Return the (X, Y) coordinate for the center point of the cell that contains the specified text.  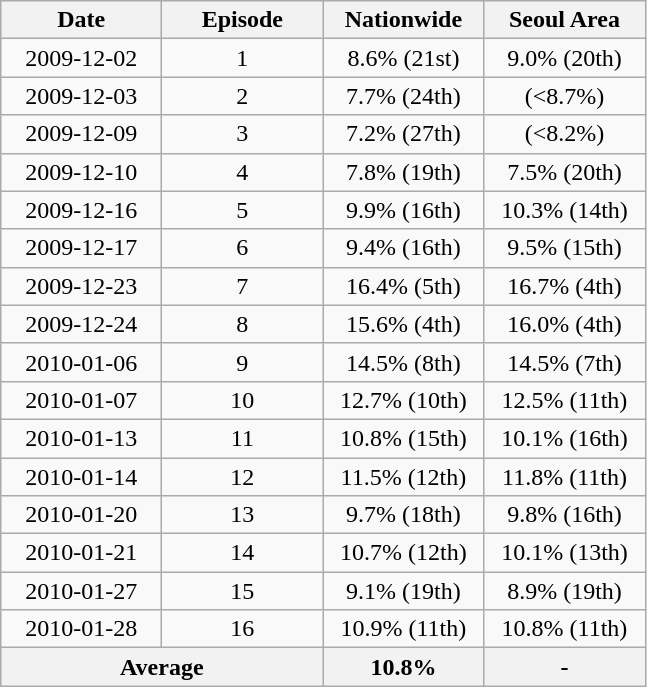
9.9% (16th) (404, 210)
8.6% (21st) (404, 58)
2010-01-07 (82, 400)
10.7% (12th) (404, 553)
13 (242, 515)
(<8.2%) (564, 134)
2009-12-02 (82, 58)
2009-12-23 (82, 286)
12.5% (11th) (564, 400)
15 (242, 591)
10.1% (16th) (564, 438)
3 (242, 134)
16.0% (4th) (564, 324)
10.8% (15th) (404, 438)
9.7% (18th) (404, 515)
(<8.7%) (564, 96)
11 (242, 438)
Average (162, 667)
2009-12-09 (82, 134)
Seoul Area (564, 20)
2009-12-17 (82, 248)
2009-12-24 (82, 324)
10.8% (404, 667)
Episode (242, 20)
5 (242, 210)
11.8% (11th) (564, 477)
2010-01-14 (82, 477)
6 (242, 248)
7.5% (20th) (564, 172)
9.4% (16th) (404, 248)
1 (242, 58)
2 (242, 96)
- (564, 667)
14.5% (8th) (404, 362)
10.9% (11th) (404, 629)
7 (242, 286)
2009-12-10 (82, 172)
2010-01-13 (82, 438)
2010-01-28 (82, 629)
4 (242, 172)
15.6% (4th) (404, 324)
8 (242, 324)
9.8% (16th) (564, 515)
12 (242, 477)
8.9% (19th) (564, 591)
11.5% (12th) (404, 477)
16 (242, 629)
2010-01-21 (82, 553)
10.1% (13th) (564, 553)
12.7% (10th) (404, 400)
7.2% (27th) (404, 134)
7.7% (24th) (404, 96)
14.5% (7th) (564, 362)
Date (82, 20)
16.4% (5th) (404, 286)
2010-01-20 (82, 515)
9 (242, 362)
2009-12-16 (82, 210)
10.8% (11th) (564, 629)
2009-12-03 (82, 96)
2010-01-27 (82, 591)
Nationwide (404, 20)
10 (242, 400)
9.1% (19th) (404, 591)
14 (242, 553)
10.3% (14th) (564, 210)
16.7% (4th) (564, 286)
9.5% (15th) (564, 248)
9.0% (20th) (564, 58)
7.8% (19th) (404, 172)
2010-01-06 (82, 362)
